Return (x, y) of the center of cell containing provided text 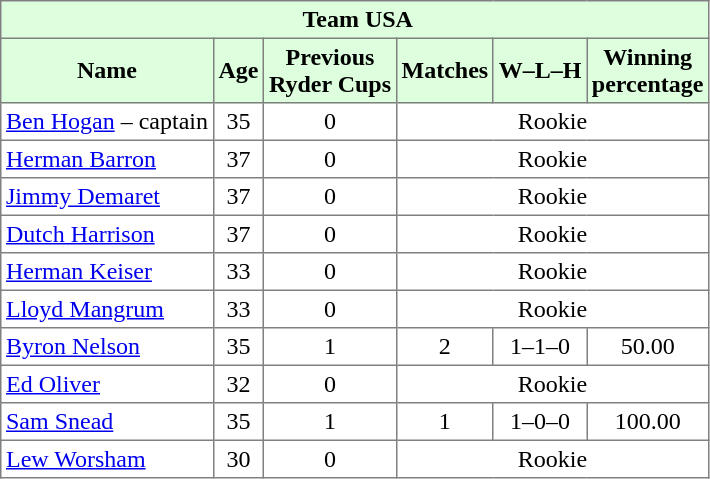
Sam Snead (107, 422)
PreviousRyder Cups (330, 70)
W–L–H (540, 70)
Team USA (355, 20)
Lloyd Mangrum (107, 309)
Lew Worsham (107, 459)
Herman Barron (107, 159)
32 (238, 384)
100.00 (648, 422)
2 (444, 347)
50.00 (648, 347)
Ben Hogan – captain (107, 122)
Byron Nelson (107, 347)
Matches (444, 70)
1–0–0 (540, 422)
Jimmy Demaret (107, 197)
Age (238, 70)
30 (238, 459)
Ed Oliver (107, 384)
Dutch Harrison (107, 234)
Herman Keiser (107, 272)
Name (107, 70)
Winningpercentage (648, 70)
1–1–0 (540, 347)
